Detect which cell encompasses the target text, then output its (X, Y) center coordinate. 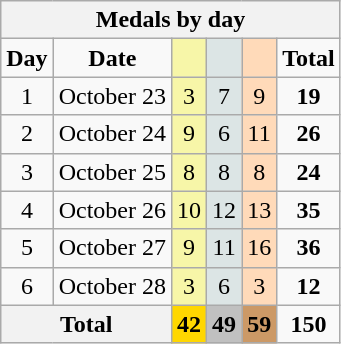
19 (309, 96)
Medals by day (170, 20)
42 (190, 324)
1 (27, 96)
13 (260, 210)
2 (27, 134)
October 28 (112, 286)
October 24 (112, 134)
7 (224, 96)
Day (27, 58)
26 (309, 134)
16 (260, 248)
24 (309, 172)
150 (309, 324)
October 26 (112, 210)
35 (309, 210)
10 (190, 210)
36 (309, 248)
Date (112, 58)
4 (27, 210)
October 27 (112, 248)
5 (27, 248)
October 25 (112, 172)
49 (224, 324)
October 23 (112, 96)
59 (260, 324)
